Capture the cell that displays the provided text and extract its (X, Y) central coordinate. 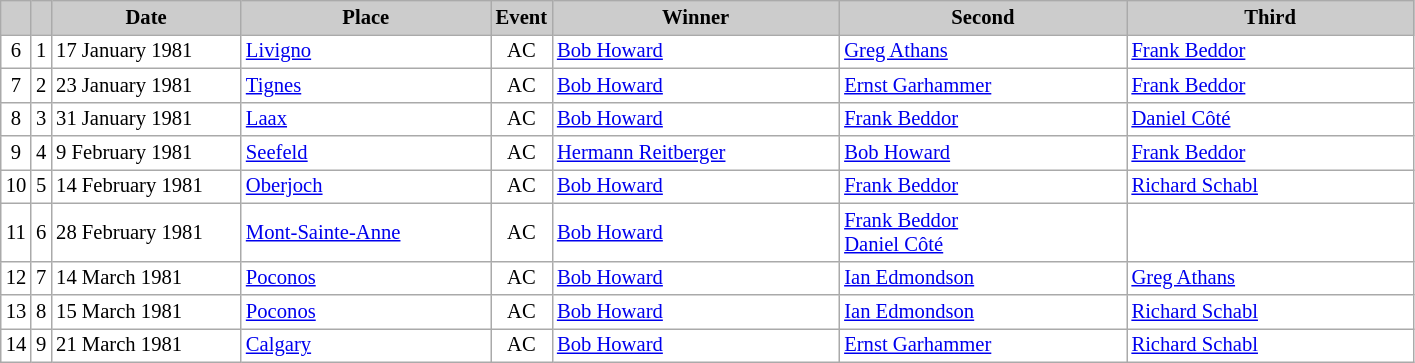
Calgary (366, 345)
13 (16, 311)
1 (41, 51)
15 March 1981 (146, 311)
Livigno (366, 51)
Oberjoch (366, 186)
Event (522, 17)
Daniel Côté (1270, 119)
14 February 1981 (146, 186)
17 January 1981 (146, 51)
Laax (366, 119)
11 (16, 232)
Hermann Reitberger (696, 153)
Place (366, 17)
21 March 1981 (146, 345)
Third (1270, 17)
23 January 1981 (146, 85)
31 January 1981 (146, 119)
Second (982, 17)
3 (41, 119)
5 (41, 186)
Mont-Sainte-Anne (366, 232)
Frank Beddor Daniel Côté (982, 232)
Seefeld (366, 153)
28 February 1981 (146, 232)
Date (146, 17)
12 (16, 278)
Winner (696, 17)
14 (16, 345)
2 (41, 85)
14 March 1981 (146, 278)
10 (16, 186)
Tignes (366, 85)
9 February 1981 (146, 153)
4 (41, 153)
